Return the (x, y) coordinate for the center point of the cell that contains the specified text.  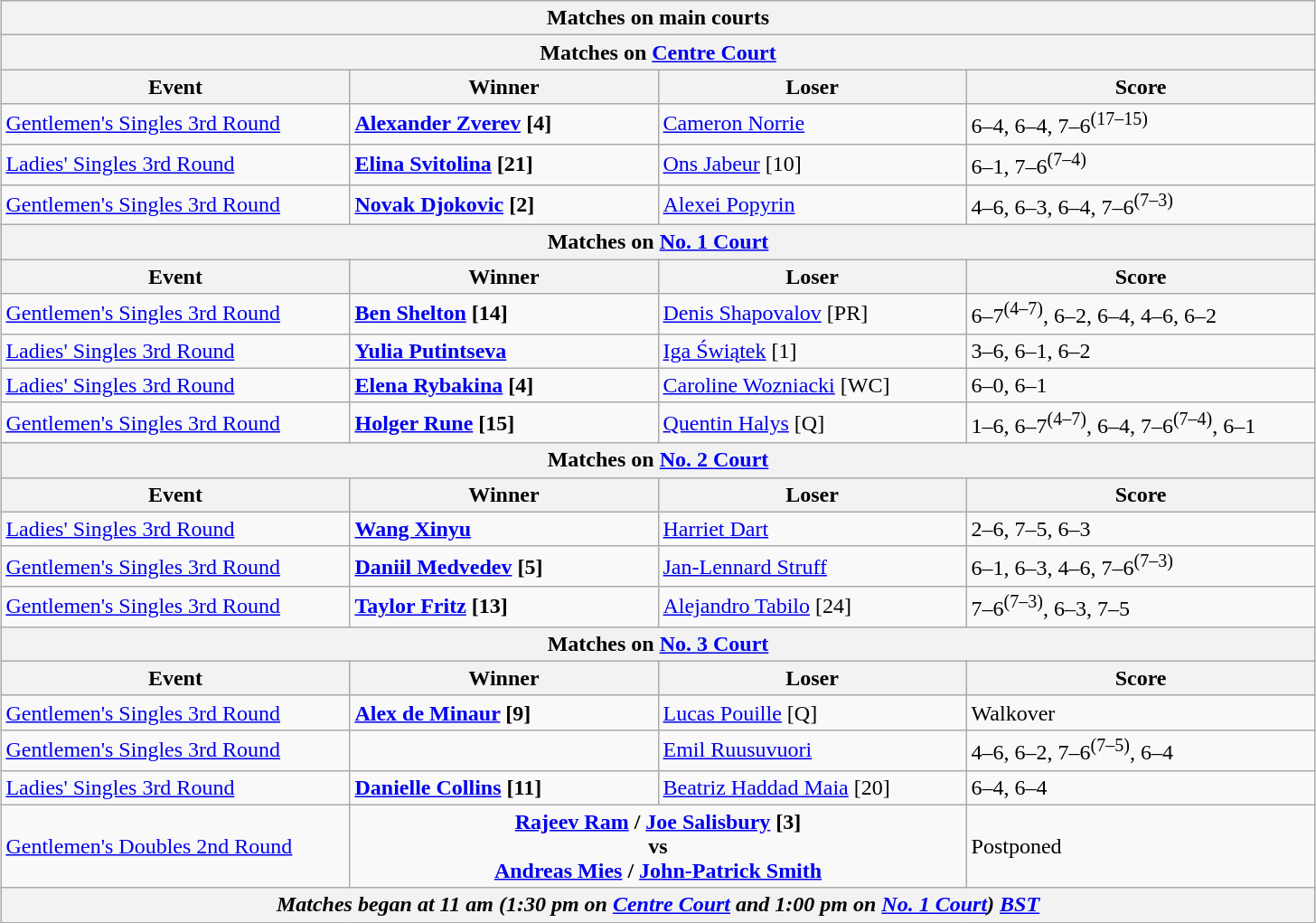
Lucas Pouille [Q] (812, 712)
Matches on main courts (658, 18)
Holger Rune [15] (504, 423)
Quentin Halys [Q] (812, 423)
Jan-Lennard Struff (812, 566)
4–6, 6–3, 6–4, 7–6(7–3) (1141, 204)
Elena Rybakina [4] (504, 385)
2–6, 7–5, 6–3 (1141, 529)
Matches on Centre Court (658, 52)
6–1, 6–3, 4–6, 7–6(7–3) (1141, 566)
Caroline Wozniacki [WC] (812, 385)
Taylor Fritz [13] (504, 607)
Iga Świątek [1] (812, 351)
Elina Svitolina [21] (504, 165)
Yulia Putintseva (504, 351)
Alexei Popyrin (812, 204)
Rajeev Ram / Joe Salisbury [3] vs Andreas Mies / John-Patrick Smith (658, 846)
3–6, 6–1, 6–2 (1141, 351)
Ons Jabeur [10] (812, 165)
7–6(7–3), 6–3, 7–5 (1141, 607)
Postponed (1141, 846)
Danielle Collins [11] (504, 787)
Daniil Medvedev [5] (504, 566)
Beatriz Haddad Maia [20] (812, 787)
Emil Ruusuvuori (812, 750)
Matches on No. 2 Court (658, 460)
Walkover (1141, 712)
Matches on No. 3 Court (658, 644)
Harriet Dart (812, 529)
Denis Shapovalov [PR] (812, 315)
Matches began at 11 am (1:30 pm on Centre Court and 1:00 pm on No. 1 Court) BST (658, 905)
6–7(4–7), 6–2, 6–4, 4–6, 6–2 (1141, 315)
Cameron Norrie (812, 125)
Gentlemen's Doubles 2nd Round (175, 846)
Wang Xinyu (504, 529)
6–4, 6–4, 7–6(17–15) (1141, 125)
6–1, 7–6(7–4) (1141, 165)
6–4, 6–4 (1141, 787)
Alejandro Tabilo [24] (812, 607)
Alexander Zverev [4] (504, 125)
4–6, 6–2, 7–6(7–5), 6–4 (1141, 750)
Novak Djokovic [2] (504, 204)
Ben Shelton [14] (504, 315)
Matches on No. 1 Court (658, 242)
1–6, 6–7(4–7), 6–4, 7–6(7–4), 6–1 (1141, 423)
Alex de Minaur [9] (504, 712)
6–0, 6–1 (1141, 385)
